Provide the (X, Y) coordinate of the cell's center where the given text is located.  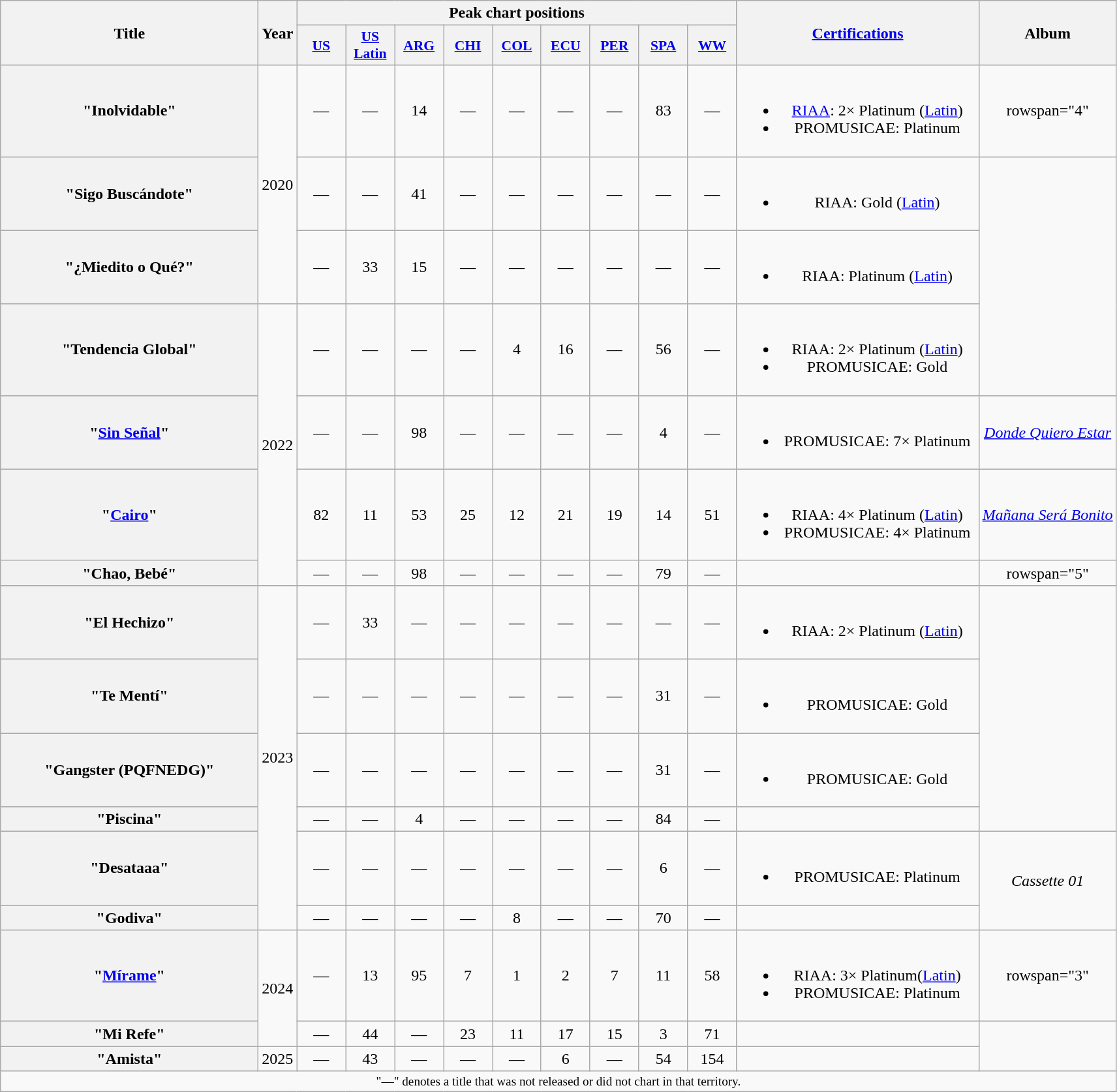
Title (129, 33)
13 (371, 976)
ARG (419, 46)
23 (468, 1034)
56 (663, 350)
RIAA: 2× Platinum (Latin)PROMUSICAE: Gold (857, 350)
25 (468, 515)
12 (517, 515)
44 (371, 1034)
Album (1048, 33)
71 (712, 1034)
WW (712, 46)
54 (663, 1059)
1 (517, 976)
rowspan="3" (1048, 976)
154 (712, 1059)
2023 (278, 757)
17 (565, 1034)
"Cairo" (129, 515)
"Tendencia Global" (129, 350)
"Chao, Bebé" (129, 573)
ECU (565, 46)
Peak chart positions (517, 13)
"Inolvidable" (129, 111)
2 (565, 976)
PROMUSICAE: 7× Platinum (857, 432)
70 (663, 918)
"Gangster (PQFNEDG)" (129, 770)
51 (712, 515)
rowspan="4" (1048, 111)
PROMUSICAE: Platinum (857, 869)
RIAA: Platinum (Latin) (857, 267)
Cassette 01 (1048, 881)
"Mírame" (129, 976)
RIAA: Gold (Latin) (857, 193)
COL (517, 46)
RIAA: 2× Platinum (Latin) (857, 622)
53 (419, 515)
2025 (278, 1059)
2020 (278, 185)
"Desataaa" (129, 869)
21 (565, 515)
"Amista" (129, 1059)
Donde Quiero Estar (1048, 432)
19 (615, 515)
95 (419, 976)
Certifications (857, 33)
16 (565, 350)
"Godiva" (129, 918)
rowspan="5" (1048, 573)
3 (663, 1034)
2022 (278, 445)
PER (615, 46)
2024 (278, 988)
43 (371, 1059)
82 (321, 515)
"¿Miedito o Qué?" (129, 267)
Year (278, 33)
RIAA: 4× Platinum (Latin)PROMUSICAE: 4× Platinum (857, 515)
Mañana Será Bonito (1048, 515)
US (321, 46)
41 (419, 193)
RIAA: 2× Platinum (Latin)PROMUSICAE: Platinum (857, 111)
84 (663, 819)
USLatin (371, 46)
"Piscina" (129, 819)
RIAA: 3× Platinum(Latin)PROMUSICAE: Platinum (857, 976)
SPA (663, 46)
83 (663, 111)
"Te Mentí" (129, 695)
"Sigo Buscándote" (129, 193)
79 (663, 573)
"Mi Refe" (129, 1034)
"Sin Señal" (129, 432)
"—" denotes a title that was not released or did not chart in that territory. (558, 1082)
"El Hechizo" (129, 622)
8 (517, 918)
58 (712, 976)
CHI (468, 46)
